From the cell containing the given text, extract its center point as [X, Y] coordinate. 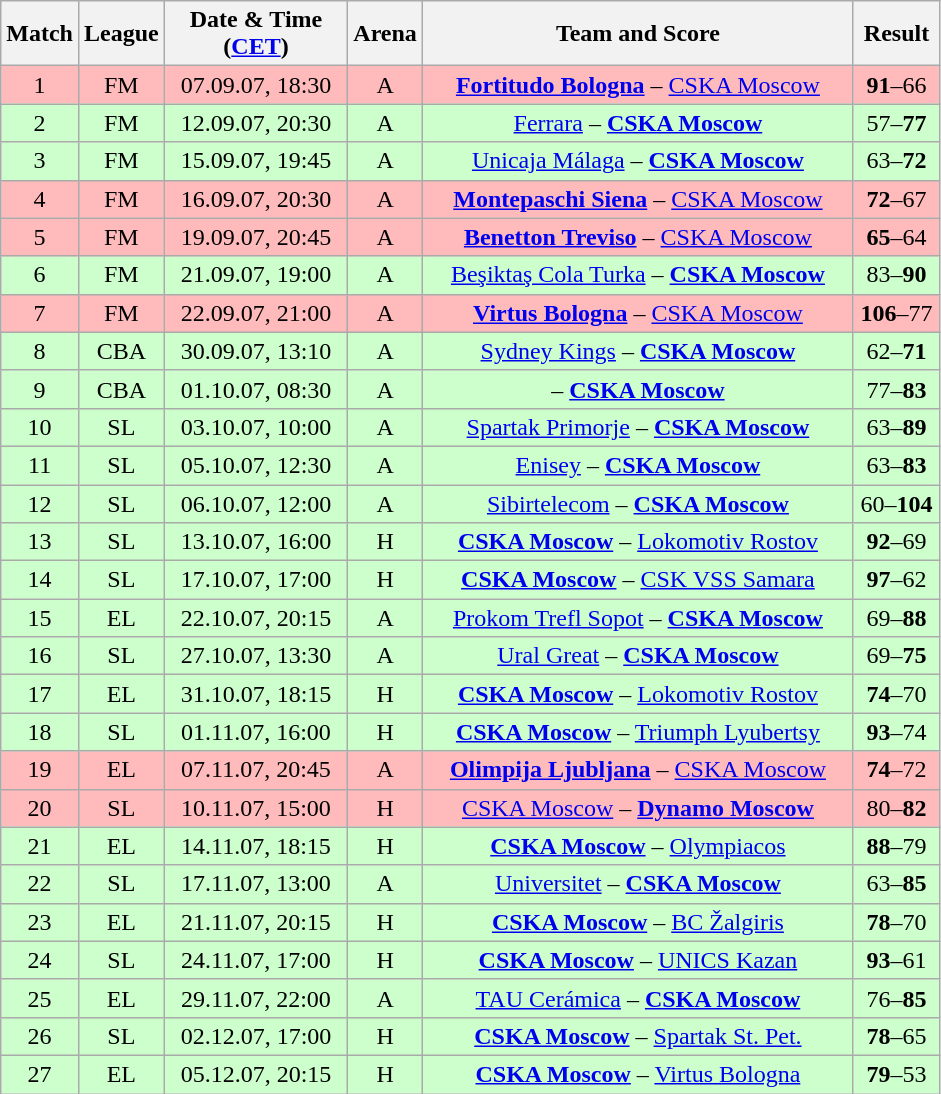
Enisey – CSKA Moscow [638, 465]
05.10.07, 12:30 [256, 465]
30.09.07, 13:10 [256, 351]
CSKA Moscow – Olympiacos [638, 846]
78–65 [896, 1036]
CSKA Moscow – Spartak St. Pet. [638, 1036]
Arena [386, 34]
9 [40, 389]
Sydney Kings – CSKA Moscow [638, 351]
Montepaschi Siena – CSKA Moscow [638, 199]
Result [896, 34]
15.09.07, 19:45 [256, 161]
22.09.07, 21:00 [256, 313]
21 [40, 846]
18 [40, 732]
16.09.07, 20:30 [256, 199]
69–75 [896, 656]
80–82 [896, 808]
21.09.07, 19:00 [256, 275]
17 [40, 694]
21.11.07, 20:15 [256, 922]
07.11.07, 20:45 [256, 770]
Benetton Treviso – CSKA Moscow [638, 237]
88–79 [896, 846]
15 [40, 618]
07.09.07, 18:30 [256, 85]
Team and Score [638, 34]
CSKA Moscow – Triumph Lyubertsy [638, 732]
11 [40, 465]
5 [40, 237]
Ural Great – CSKA Moscow [638, 656]
02.12.07, 17:00 [256, 1036]
97–62 [896, 580]
CSKA Moscow – Virtus Bologna [638, 1074]
20 [40, 808]
93–61 [896, 960]
Virtus Bologna – CSKA Moscow [638, 313]
2 [40, 123]
77–83 [896, 389]
Ferrara – CSKA Moscow [638, 123]
CSKA Moscow – Dynamo Moscow [638, 808]
Universitet – CSKA Moscow [638, 884]
7 [40, 313]
65–64 [896, 237]
72–67 [896, 199]
13 [40, 542]
29.11.07, 22:00 [256, 998]
TAU Cerámica – CSKA Moscow [638, 998]
17.10.07, 17:00 [256, 580]
26 [40, 1036]
CSKA Moscow – UNICS Kazan [638, 960]
31.10.07, 18:15 [256, 694]
Olimpija Ljubljana – CSKA Moscow [638, 770]
23 [40, 922]
01.10.07, 08:30 [256, 389]
19.09.07, 20:45 [256, 237]
4 [40, 199]
91–66 [896, 85]
92–69 [896, 542]
CSKA Moscow – BC Žalgiris [638, 922]
93–74 [896, 732]
63–89 [896, 427]
16 [40, 656]
78–70 [896, 922]
24 [40, 960]
05.12.07, 20:15 [256, 1074]
14.11.07, 18:15 [256, 846]
03.10.07, 10:00 [256, 427]
CSKA Moscow – CSK VSS Samara [638, 580]
14 [40, 580]
3 [40, 161]
12 [40, 503]
24.11.07, 17:00 [256, 960]
74–72 [896, 770]
63–85 [896, 884]
10 [40, 427]
19 [40, 770]
25 [40, 998]
Prokom Trefl Sopot – CSKA Moscow [638, 618]
Beşiktaş Cola Turka – CSKA Moscow [638, 275]
Unicaja Málaga – CSKA Moscow [638, 161]
1 [40, 85]
– CSKA Moscow [638, 389]
27 [40, 1074]
27.10.07, 13:30 [256, 656]
6 [40, 275]
8 [40, 351]
Date & Time (CET) [256, 34]
12.09.07, 20:30 [256, 123]
76–85 [896, 998]
10.11.07, 15:00 [256, 808]
69–88 [896, 618]
06.10.07, 12:00 [256, 503]
League [121, 34]
79–53 [896, 1074]
Spartak Primorje – CSKA Moscow [638, 427]
63–72 [896, 161]
106–77 [896, 313]
83–90 [896, 275]
60–104 [896, 503]
Match [40, 34]
22.10.07, 20:15 [256, 618]
13.10.07, 16:00 [256, 542]
Sibirtelecom – CSKA Moscow [638, 503]
57–77 [896, 123]
74–70 [896, 694]
63–83 [896, 465]
17.11.07, 13:00 [256, 884]
22 [40, 884]
01.11.07, 16:00 [256, 732]
Fortitudo Bologna – CSKA Moscow [638, 85]
62–71 [896, 351]
